Return the (X, Y) coordinate for the center point of the cell that contains the specified text.  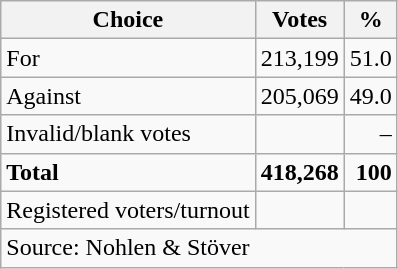
Total (128, 172)
51.0 (370, 58)
% (370, 20)
205,069 (300, 96)
49.0 (370, 96)
Votes (300, 20)
418,268 (300, 172)
For (128, 58)
Registered voters/turnout (128, 210)
Source: Nohlen & Stöver (199, 248)
100 (370, 172)
Choice (128, 20)
Invalid/blank votes (128, 134)
Against (128, 96)
– (370, 134)
213,199 (300, 58)
